Pinpoint the cell where the given text exists, returning its [x, y] midpoint coordinate. 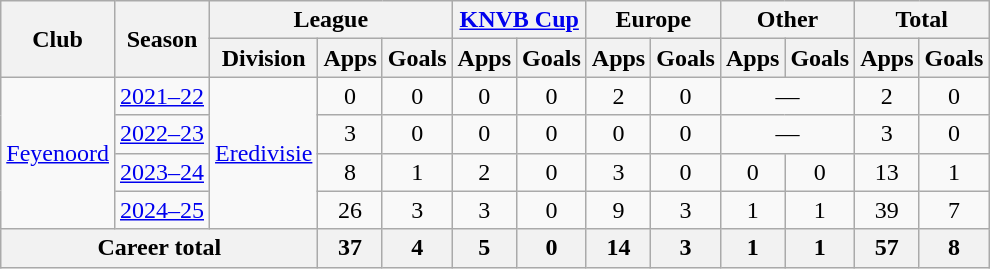
Division [264, 58]
Other [787, 20]
KNVB Cup [519, 20]
9 [618, 210]
Feyenoord [58, 153]
26 [350, 210]
Total [922, 20]
Europe [653, 20]
Eredivisie [264, 153]
2022–23 [162, 134]
2023–24 [162, 172]
37 [350, 248]
2021–22 [162, 96]
5 [484, 248]
Season [162, 39]
4 [417, 248]
2024–25 [162, 210]
57 [887, 248]
39 [887, 210]
7 [954, 210]
14 [618, 248]
13 [887, 172]
Club [58, 39]
League [332, 20]
Career total [160, 248]
